Detect which cell encompasses the target text, then output its (X, Y) center coordinate. 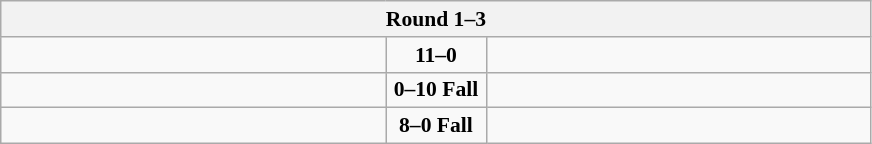
0–10 Fall (436, 90)
8–0 Fall (436, 126)
Round 1–3 (436, 19)
11–0 (436, 55)
